Provide the [X, Y] coordinate of the cell's center where the given text is located.  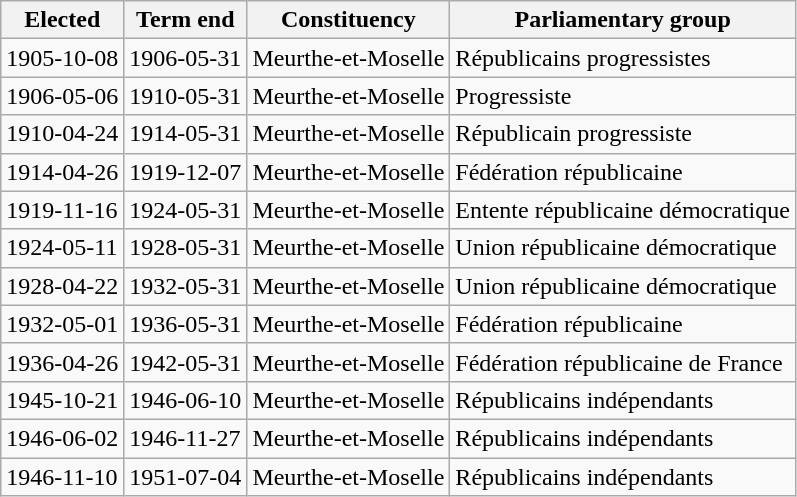
Républicains progressistes [623, 58]
1932-05-01 [62, 324]
Term end [186, 20]
1910-04-24 [62, 134]
Entente républicaine démocratique [623, 210]
Parliamentary group [623, 20]
1946-11-27 [186, 438]
Progressiste [623, 96]
1942-05-31 [186, 362]
1936-04-26 [62, 362]
1919-11-16 [62, 210]
1936-05-31 [186, 324]
1924-05-11 [62, 248]
1945-10-21 [62, 400]
1906-05-31 [186, 58]
1928-05-31 [186, 248]
1905-10-08 [62, 58]
1914-04-26 [62, 172]
1946-11-10 [62, 477]
1924-05-31 [186, 210]
Fédération républicaine de France [623, 362]
1914-05-31 [186, 134]
1910-05-31 [186, 96]
1951-07-04 [186, 477]
1946-06-02 [62, 438]
1919-12-07 [186, 172]
Constituency [348, 20]
Républicain progressiste [623, 134]
Elected [62, 20]
1946-06-10 [186, 400]
1906-05-06 [62, 96]
1928-04-22 [62, 286]
1932-05-31 [186, 286]
